Identify which cell holds the provided text, then report its [X, Y] central coordinate. 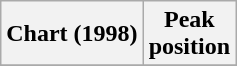
Peakposition [189, 34]
Chart (1998) [72, 34]
